Output the (X, Y) coordinate of the center of the cell containing the given text.  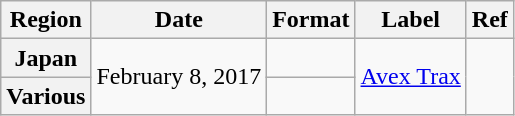
Avex Trax (410, 77)
Ref (490, 20)
Various (46, 96)
Region (46, 20)
February 8, 2017 (179, 77)
Japan (46, 58)
Label (410, 20)
Format (311, 20)
Date (179, 20)
